Detect which cell encompasses the target text, then output its (X, Y) center coordinate. 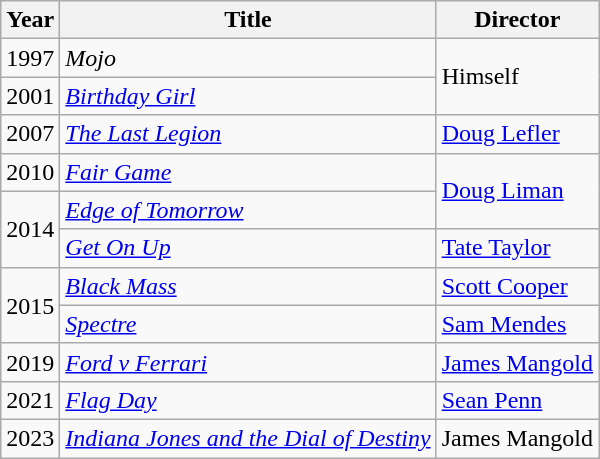
Indiana Jones and the Dial of Destiny (248, 438)
Birthday Girl (248, 96)
Get On Up (248, 248)
2007 (30, 134)
Sam Mendes (517, 324)
Ford v Ferrari (248, 362)
Black Mass (248, 286)
Title (248, 20)
Fair Game (248, 172)
Mojo (248, 58)
2001 (30, 96)
Edge of Tomorrow (248, 210)
2014 (30, 229)
Himself (517, 77)
2010 (30, 172)
2021 (30, 400)
Director (517, 20)
The Last Legion (248, 134)
Scott Cooper (517, 286)
Flag Day (248, 400)
2015 (30, 305)
Spectre (248, 324)
1997 (30, 58)
Tate Taylor (517, 248)
Doug Liman (517, 191)
2023 (30, 438)
Year (30, 20)
2019 (30, 362)
Doug Lefler (517, 134)
Sean Penn (517, 400)
